Scan for the cell matching the given text and deliver its (x, y) coordinate at center. 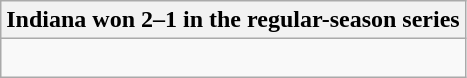
Indiana won 2–1 in the regular-season series (233, 20)
